Find where the given text appears and provide that cell's center as (x, y) coordinate. 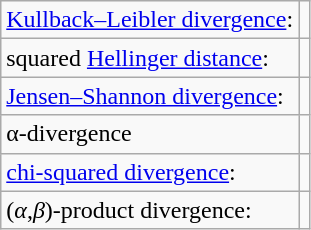
(α,β)-product divergence: (150, 210)
Jensen–Shannon divergence: (150, 96)
α-divergence (150, 134)
Kullback–Leibler divergence: (150, 20)
chi-squared divergence: (150, 172)
squared Hellinger distance: (150, 58)
